Find where the given text appears and provide that cell's center as [X, Y] coordinate. 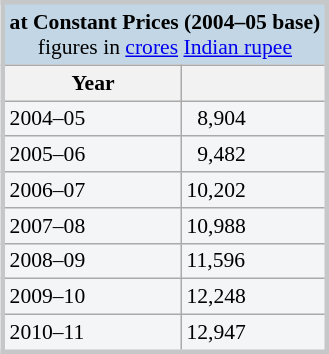
2010–11 [92, 332]
8,904 [254, 118]
9,482 [254, 154]
12,947 [254, 332]
2009–10 [92, 297]
2006–07 [92, 190]
10,988 [254, 225]
11,596 [254, 261]
2008–09 [92, 261]
12,248 [254, 297]
Year [92, 83]
10,202 [254, 190]
at Constant Prices (2004–05 base)figures in crores Indian rupee [165, 34]
2007–08 [92, 225]
2005–06 [92, 154]
2004–05 [92, 118]
